Search for the cell housing the specified text and yield its (x, y) center coordinate. 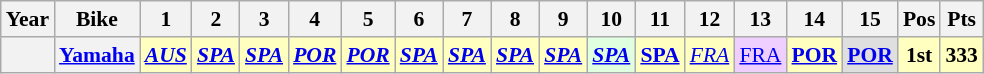
4 (314, 19)
Pts (962, 19)
Bike (97, 19)
333 (962, 55)
3 (264, 19)
2 (216, 19)
5 (368, 19)
1st (920, 55)
Year (28, 19)
Pos (920, 19)
15 (870, 19)
6 (419, 19)
12 (710, 19)
1 (166, 19)
14 (814, 19)
AUS (166, 55)
8 (515, 19)
11 (660, 19)
9 (563, 19)
7 (467, 19)
13 (760, 19)
10 (611, 19)
Yamaha (97, 55)
